Extract the [X, Y] coordinate from the center of the cell holding the provided text.  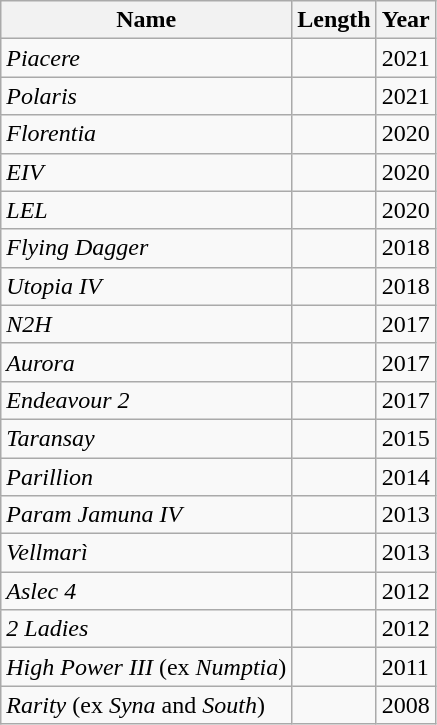
Parillion [146, 477]
LEL [146, 210]
Vellmarì [146, 553]
Name [146, 20]
Taransay [146, 438]
2 Ladies [146, 629]
2011 [406, 667]
Polaris [146, 96]
Flying Dagger [146, 248]
Endeavour 2 [146, 400]
Piacere [146, 58]
Param Jamuna IV [146, 515]
N2H [146, 324]
Rarity (ex Syna and South) [146, 705]
Aslec 4 [146, 591]
Year [406, 20]
2015 [406, 438]
2014 [406, 477]
High Power III (ex Numptia) [146, 667]
2008 [406, 705]
EIV [146, 172]
Length [334, 20]
Utopia IV [146, 286]
Florentia [146, 134]
Aurora [146, 362]
